Identify which cell holds the provided text, then report its (x, y) central coordinate. 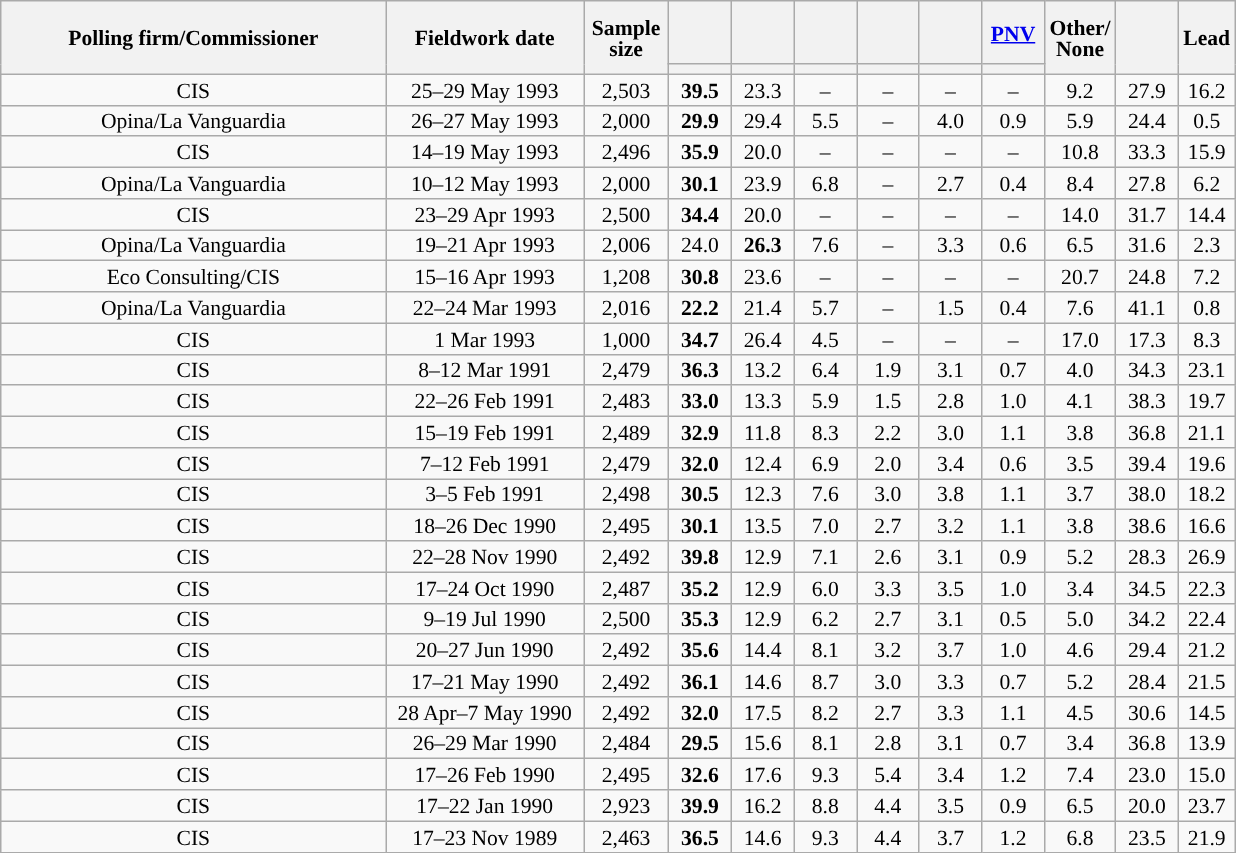
21.5 (1206, 682)
Other/None (1080, 38)
22–26 Feb 1991 (485, 402)
17.3 (1148, 338)
5.7 (826, 308)
23.5 (1148, 836)
15.6 (762, 744)
31.7 (1148, 214)
2,483 (626, 402)
38.0 (1148, 494)
21.9 (1206, 836)
17–24 Oct 1990 (485, 588)
2,487 (626, 588)
30.6 (1148, 712)
33.3 (1148, 152)
15–16 Apr 1993 (485, 276)
12.4 (762, 464)
22–28 Nov 1990 (485, 556)
13.5 (762, 526)
36.1 (700, 682)
15–19 Feb 1991 (485, 432)
39.4 (1148, 464)
13.9 (1206, 744)
39.8 (700, 556)
14.5 (1206, 712)
34.4 (700, 214)
34.3 (1148, 370)
4.6 (1080, 650)
2,016 (626, 308)
22–24 Mar 1993 (485, 308)
15.9 (1206, 152)
26.9 (1206, 556)
38.3 (1148, 402)
18–26 Dec 1990 (485, 526)
35.9 (700, 152)
28.4 (1148, 682)
6.0 (826, 588)
2.6 (888, 556)
17.6 (762, 774)
9–19 Jul 1990 (485, 618)
4.1 (1080, 402)
17–26 Feb 1990 (485, 774)
22.3 (1206, 588)
17–22 Jan 1990 (485, 806)
2,503 (626, 90)
23.6 (762, 276)
34.5 (1148, 588)
21.1 (1206, 432)
8–12 Mar 1991 (485, 370)
29.9 (700, 120)
34.7 (700, 338)
23.9 (762, 184)
24.8 (1148, 276)
2,498 (626, 494)
32.6 (700, 774)
31.6 (1148, 246)
5.4 (888, 774)
35.3 (700, 618)
2.2 (888, 432)
26–29 Mar 1990 (485, 744)
24.4 (1148, 120)
11.8 (762, 432)
41.1 (1148, 308)
Sample size (626, 38)
17–23 Nov 1989 (485, 836)
20.7 (1080, 276)
2.3 (1206, 246)
2,006 (626, 246)
17.0 (1080, 338)
9.2 (1080, 90)
6.9 (826, 464)
25–29 May 1993 (485, 90)
30.8 (700, 276)
12.3 (762, 494)
1 Mar 1993 (485, 338)
2,484 (626, 744)
36.3 (700, 370)
18.2 (1206, 494)
28 Apr–7 May 1990 (485, 712)
23.3 (762, 90)
39.5 (700, 90)
27.8 (1148, 184)
Polling firm/Commissioner (194, 38)
7.4 (1080, 774)
Fieldwork date (485, 38)
34.2 (1148, 618)
35.6 (700, 650)
1.9 (888, 370)
14–19 May 1993 (485, 152)
19.7 (1206, 402)
26.3 (762, 246)
36.5 (700, 836)
29.5 (700, 744)
7.2 (1206, 276)
0.8 (1206, 308)
20–27 Jun 1990 (485, 650)
23–29 Apr 1993 (485, 214)
10.8 (1080, 152)
38.6 (1148, 526)
26.4 (762, 338)
19–21 Apr 1993 (485, 246)
Eco Consulting/CIS (194, 276)
8.4 (1080, 184)
7.1 (826, 556)
27.9 (1148, 90)
17–21 May 1990 (485, 682)
21.4 (762, 308)
23.0 (1148, 774)
22.2 (700, 308)
7.0 (826, 526)
30.5 (700, 494)
Lead (1206, 38)
8.2 (826, 712)
8.7 (826, 682)
21.2 (1206, 650)
2.0 (888, 464)
2,923 (626, 806)
2,496 (626, 152)
7–12 Feb 1991 (485, 464)
16.6 (1206, 526)
15.0 (1206, 774)
2,463 (626, 836)
1,208 (626, 276)
5.5 (826, 120)
33.0 (700, 402)
28.3 (1148, 556)
23.1 (1206, 370)
22.4 (1206, 618)
39.9 (700, 806)
2,489 (626, 432)
10–12 May 1993 (485, 184)
PNV (1014, 32)
8.8 (826, 806)
6.4 (826, 370)
19.6 (1206, 464)
1,000 (626, 338)
13.3 (762, 402)
3–5 Feb 1991 (485, 494)
5.0 (1080, 618)
23.7 (1206, 806)
13.2 (762, 370)
32.9 (700, 432)
35.2 (700, 588)
14.0 (1080, 214)
24.0 (700, 246)
17.5 (762, 712)
26–27 May 1993 (485, 120)
